Find where the given text appears and provide that cell's center as (x, y) coordinate. 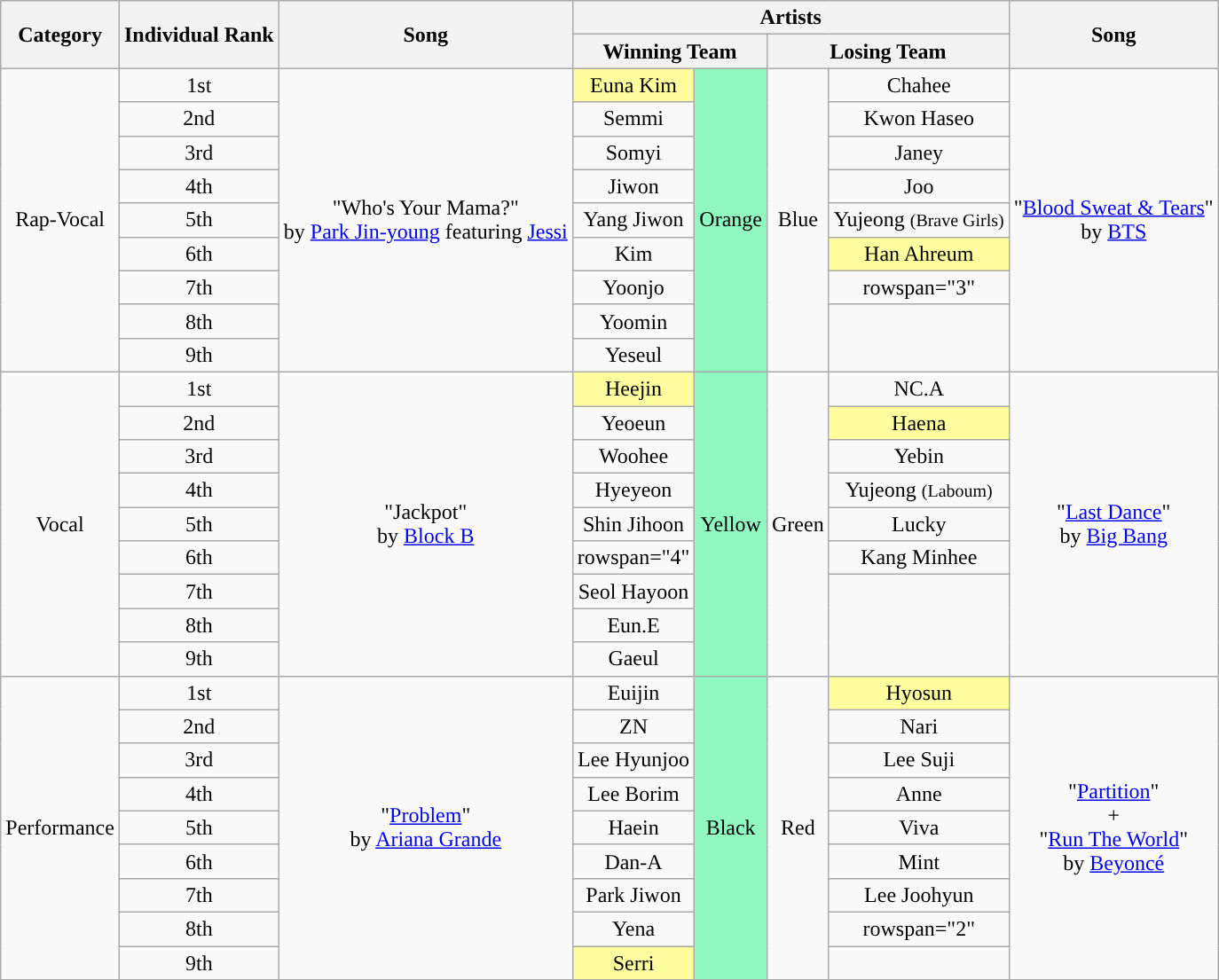
Heejin (633, 388)
Lee Suji (919, 760)
Rap-Vocal (60, 220)
Yellow (731, 523)
Dan-A (633, 861)
Artists (790, 18)
Lucky (919, 524)
Mint (919, 861)
Lee Hyunjoo (633, 760)
Losing Team (887, 51)
Yoonjo (633, 287)
Anne (919, 794)
"Who's Your Mama?"by Park Jin-young featuring Jessi (426, 220)
"Jackpot"by Block B (426, 523)
Janey (919, 153)
Semmi (633, 119)
Woohee (633, 457)
Lee Borim (633, 794)
Performance (60, 828)
Yena (633, 929)
Kang Minhee (919, 558)
Black (731, 828)
Individual Rank (199, 35)
Euna Kim (633, 85)
Euijin (633, 693)
Blue (798, 220)
Yoomin (633, 321)
Gaeul (633, 659)
Red (798, 828)
"Partition"+"Run The World"by Beyoncé (1113, 828)
"Last Dance"by Big Bang (1113, 523)
Yang Jiwon (633, 220)
NC.A (919, 388)
Haein (633, 827)
Vocal (60, 523)
Somyi (633, 153)
Nari (919, 726)
Yebin (919, 457)
Yeseul (633, 355)
Hyosun (919, 693)
"Problem"by Ariana Grande (426, 828)
"Blood Sweat & Tears"by BTS (1113, 220)
rowspan="2" (919, 929)
Lee Joohyun (919, 895)
Joo (919, 186)
Jiwon (633, 186)
Viva (919, 827)
rowspan="4" (633, 558)
Orange (731, 220)
rowspan="3" (919, 287)
Yeoeun (633, 423)
Haena (919, 423)
Han Ahreum (919, 254)
Yujeong (Laboum) (919, 490)
Hyeyeon (633, 490)
Category (60, 35)
Seol Hayoon (633, 592)
Eun.E (633, 625)
Yujeong (Brave Girls) (919, 220)
Chahee (919, 85)
Green (798, 523)
Shin Jihoon (633, 524)
Kim (633, 254)
Winning Team (669, 51)
ZN (633, 726)
Kwon Haseo (919, 119)
Park Jiwon (633, 895)
Serri (633, 962)
